Scan for the cell matching the given text and deliver its (x, y) coordinate at center. 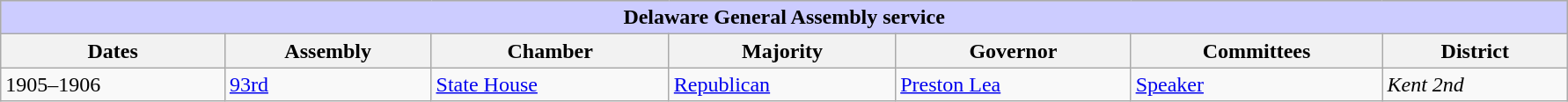
93rd (327, 84)
Assembly (327, 51)
State House (550, 84)
Preston Lea (1014, 84)
Dates (113, 51)
Governor (1014, 51)
Kent 2nd (1475, 84)
Chamber (550, 51)
Delaware General Assembly service (785, 18)
Republican (781, 84)
Committees (1257, 51)
District (1475, 51)
Majority (781, 51)
1905–1906 (113, 84)
Speaker (1257, 84)
